Search for the cell housing the specified text and yield its (X, Y) center coordinate. 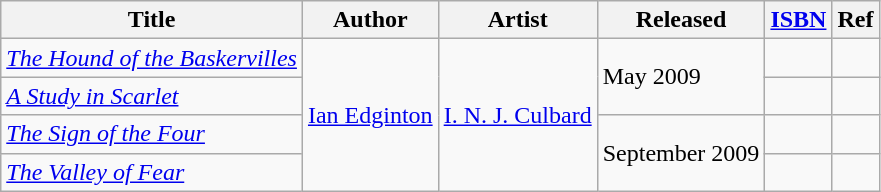
Title (152, 20)
A Study in Scarlet (152, 96)
ISBN (798, 20)
Released (681, 20)
The Hound of the Baskervilles (152, 58)
Artist (518, 20)
I. N. J. Culbard (518, 115)
The Sign of the Four (152, 134)
The Valley of Fear (152, 172)
September 2009 (681, 153)
May 2009 (681, 77)
Author (370, 20)
Ref (856, 20)
Ian Edginton (370, 115)
